Search for the cell housing the specified text and yield its (X, Y) center coordinate. 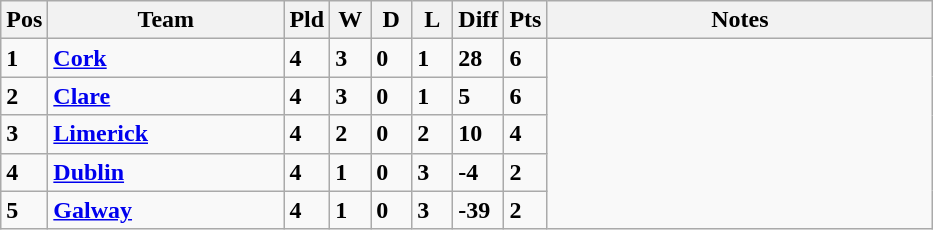
Galway (166, 210)
Team (166, 20)
L (432, 20)
Dublin (166, 172)
-39 (478, 210)
W (350, 20)
Limerick (166, 134)
Cork (166, 58)
Notes (740, 20)
-4 (478, 172)
Pld (307, 20)
D (392, 20)
Diff (478, 20)
10 (478, 134)
Pos (24, 20)
Pts (526, 20)
28 (478, 58)
Clare (166, 96)
